Return [x, y] of the center of cell containing provided text 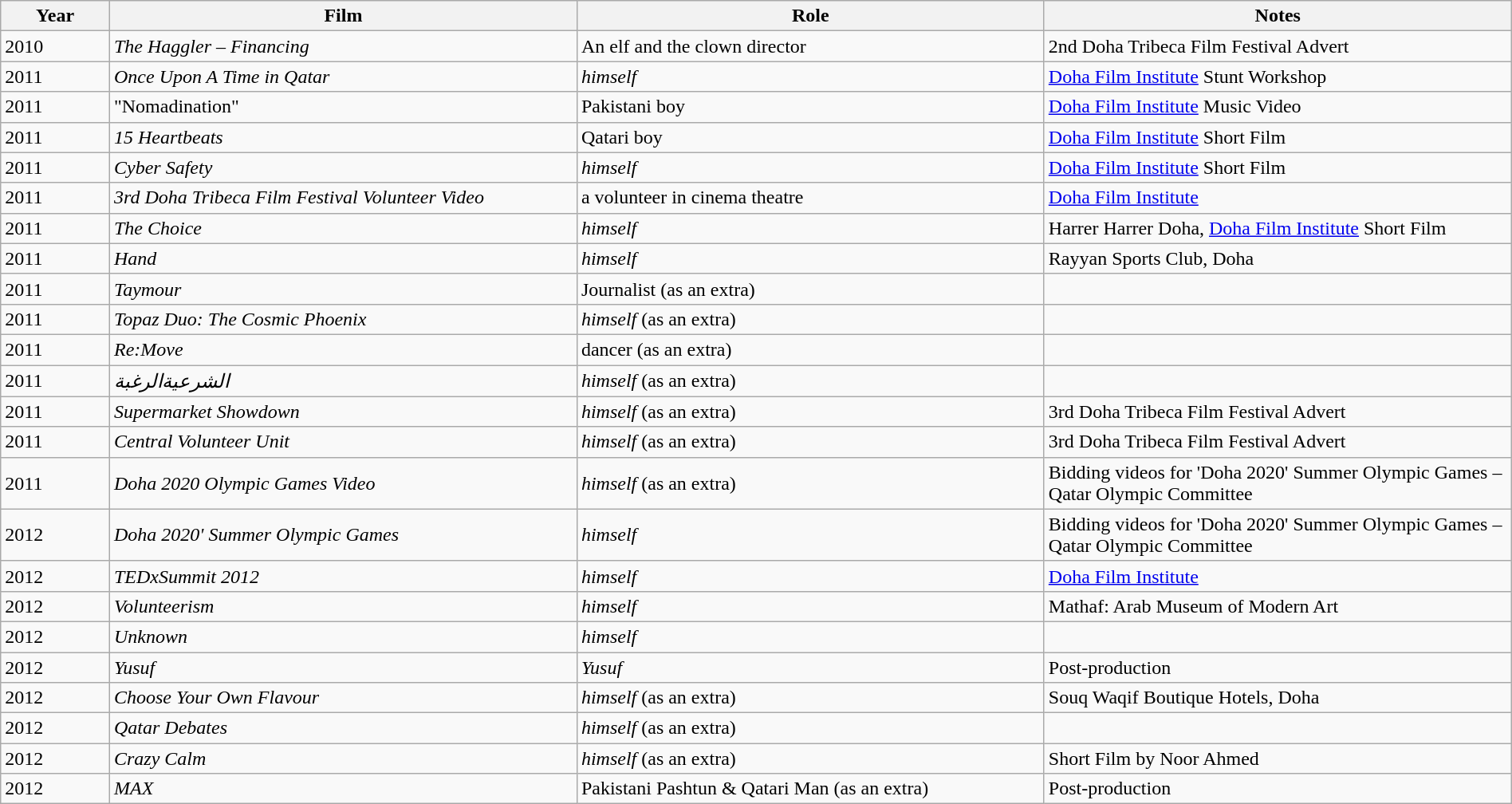
Hand [343, 258]
Supermarket Showdown [343, 412]
dancer (as an extra) [810, 349]
Qatari boy [810, 137]
Rayyan Sports Club, Doha [1278, 258]
Unknown [343, 636]
The Choice [343, 228]
An elf and the clown director [810, 46]
Doha Film Institute Music Video [1278, 107]
Souq Waqif Boutique Hotels, Doha [1278, 698]
2010 [56, 46]
Cyber Safety [343, 167]
Doha 2020' Summer Olympic Games [343, 534]
3rd Doha Tribeca Film Festival Volunteer Video [343, 198]
Volunteerism [343, 606]
Doha 2020 Olympic Games Video [343, 483]
Central Volunteer Unit [343, 442]
Doha Film Institute Stunt Workshop [1278, 77]
Year [56, 16]
The Haggler – Financing [343, 46]
Pakistani boy [810, 107]
a volunteer in cinema theatre [810, 198]
Mathaf: Arab Museum of Modern Art [1278, 606]
Qatar Debates [343, 728]
Role [810, 16]
Crazy Calm [343, 759]
2nd Doha Tribeca Film Festival Advert [1278, 46]
MAX [343, 789]
Short Film by Noor Ahmed [1278, 759]
Taymour [343, 289]
Re:Move [343, 349]
Pakistani Pashtun & Qatari Man (as an extra) [810, 789]
Once Upon A Time in Qatar [343, 77]
"Nomadination" [343, 107]
Topaz Duo: The Cosmic Phoenix [343, 319]
Harrer Harrer Doha, Doha Film Institute Short Film [1278, 228]
Notes [1278, 16]
Journalist (as an extra) [810, 289]
15 Heartbeats [343, 137]
Choose Your Own Flavour [343, 698]
Film [343, 16]
الشرعيةالرغبة [343, 381]
TEDxSummit 2012 [343, 576]
